Extract the [x, y] coordinate from the center of the cell holding the provided text.  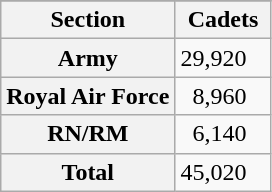
Total [88, 172]
29,920 [223, 58]
45,020 [223, 172]
Army [88, 58]
6,140 [223, 134]
Royal Air Force [88, 96]
8,960 [223, 96]
RN/RM [88, 134]
Cadets [223, 20]
Section [88, 20]
